From the cell containing the given text, extract its center point as [x, y] coordinate. 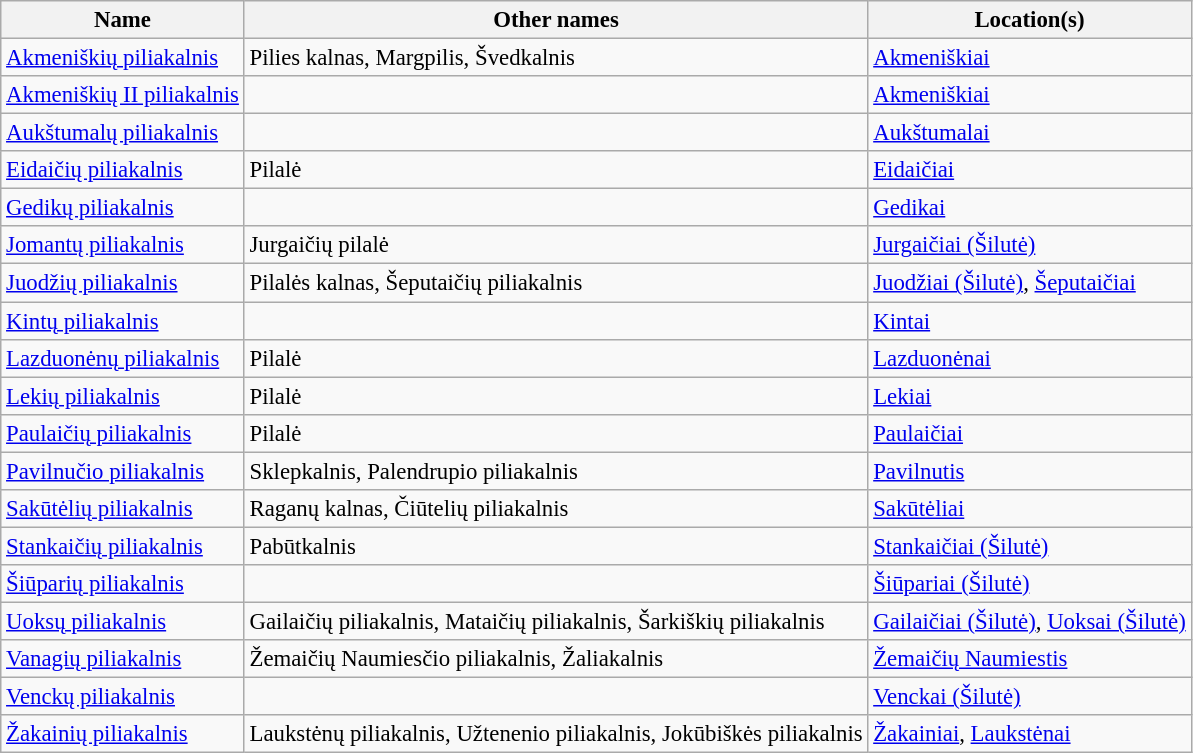
Vanagių piliakalnis [122, 659]
Venckai (Šilutė) [1030, 697]
Other names [556, 20]
Sakūtėliai [1030, 509]
Location(s) [1030, 20]
Eidaičiai [1030, 170]
Juodžiai (Šilutė), Šeputaičiai [1030, 283]
Gailaičiai (Šilutė), Uoksai (Šilutė) [1030, 621]
Lazduonėnai [1030, 358]
Jomantų piliakalnis [122, 245]
Pilies kalnas, Margpilis, Švedkalnis [556, 58]
Laukstėnų piliakalnis, Užtenenio piliakalnis, Jokūbiškės piliakalnis [556, 734]
Pavilnučio piliakalnis [122, 471]
Lekių piliakalnis [122, 396]
Lazduonėnų piliakalnis [122, 358]
Venckų piliakalnis [122, 697]
Sklepkalnis, Palendrupio piliakalnis [556, 471]
Sakūtėlių piliakalnis [122, 509]
Eidaičių piliakalnis [122, 170]
Gailaičių piliakalnis, Mataičių piliakalnis, Šarkiškių piliakalnis [556, 621]
Žakainiai, Laukstėnai [1030, 734]
Šiūparių piliakalnis [122, 584]
Stankaičiai (Šilutė) [1030, 546]
Kintų piliakalnis [122, 321]
Žemaičių Naumiesčio piliakalnis, Žaliakalnis [556, 659]
Name [122, 20]
Uoksų piliakalnis [122, 621]
Lekiai [1030, 396]
Pilalės kalnas, Šeputaičių piliakalnis [556, 283]
Gedikų piliakalnis [122, 208]
Aukštumalai [1030, 133]
Raganų kalnas, Čiūtelių piliakalnis [556, 509]
Akmeniškių II piliakalnis [122, 95]
Juodžių piliakalnis [122, 283]
Akmeniškių piliakalnis [122, 58]
Kintai [1030, 321]
Pabūtkalnis [556, 546]
Žakainių piliakalnis [122, 734]
Stankaičių piliakalnis [122, 546]
Šiūpariai (Šilutė) [1030, 584]
Pavilnutis [1030, 471]
Gedikai [1030, 208]
Paulaičių piliakalnis [122, 433]
Jurgaičių pilalė [556, 245]
Aukštumalų piliakalnis [122, 133]
Žemaičių Naumiestis [1030, 659]
Paulaičiai [1030, 433]
Jurgaičiai (Šilutė) [1030, 245]
